Find where the given text appears and provide that cell's center as [x, y] coordinate. 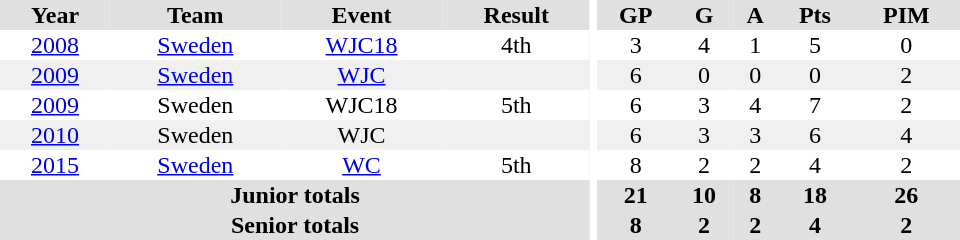
1 [755, 45]
4th [516, 45]
Pts [815, 15]
21 [636, 195]
7 [815, 105]
Team [196, 15]
GP [636, 15]
PIM [906, 15]
2010 [55, 135]
Result [516, 15]
2015 [55, 165]
Event [362, 15]
18 [815, 195]
26 [906, 195]
5 [815, 45]
Year [55, 15]
Senior totals [295, 225]
WC [362, 165]
Junior totals [295, 195]
10 [704, 195]
A [755, 15]
2008 [55, 45]
G [704, 15]
